Scan for the cell matching the given text and deliver its [X, Y] coordinate at center. 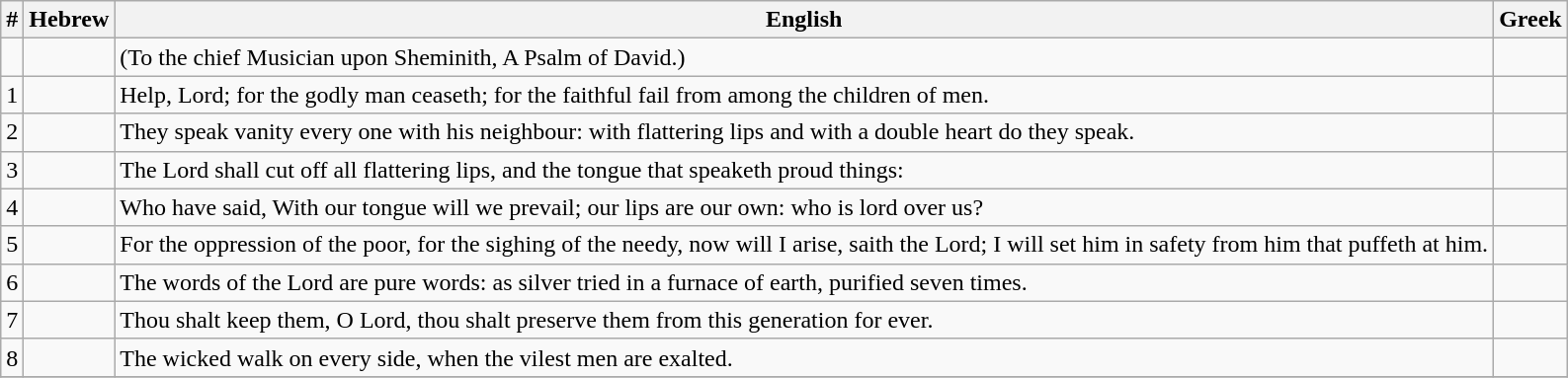
Thou shalt keep them, O Lord, thou shalt preserve them from this generation for ever. [804, 320]
# [12, 20]
The Lord shall cut off all flattering lips, and the tongue that speaketh proud things: [804, 170]
2 [12, 132]
(To the chief Musician upon Sheminith, A Psalm of David.) [804, 57]
7 [12, 320]
5 [12, 245]
6 [12, 282]
1 [12, 95]
Who have said, With our tongue will we prevail; our lips are our own: who is lord over us? [804, 207]
3 [12, 170]
The words of the Lord are pure words: as silver tried in a furnace of earth, purified seven times. [804, 282]
English [804, 20]
Greek [1531, 20]
The wicked walk on every side, when the vilest men are exalted. [804, 357]
Help, Lord; for the godly man ceaseth; for the faithful fail from among the children of men. [804, 95]
They speak vanity every one with his neighbour: with flattering lips and with a double heart do they speak. [804, 132]
4 [12, 207]
Hebrew [69, 20]
8 [12, 357]
